Identify which cell holds the provided text, then report its [X, Y] central coordinate. 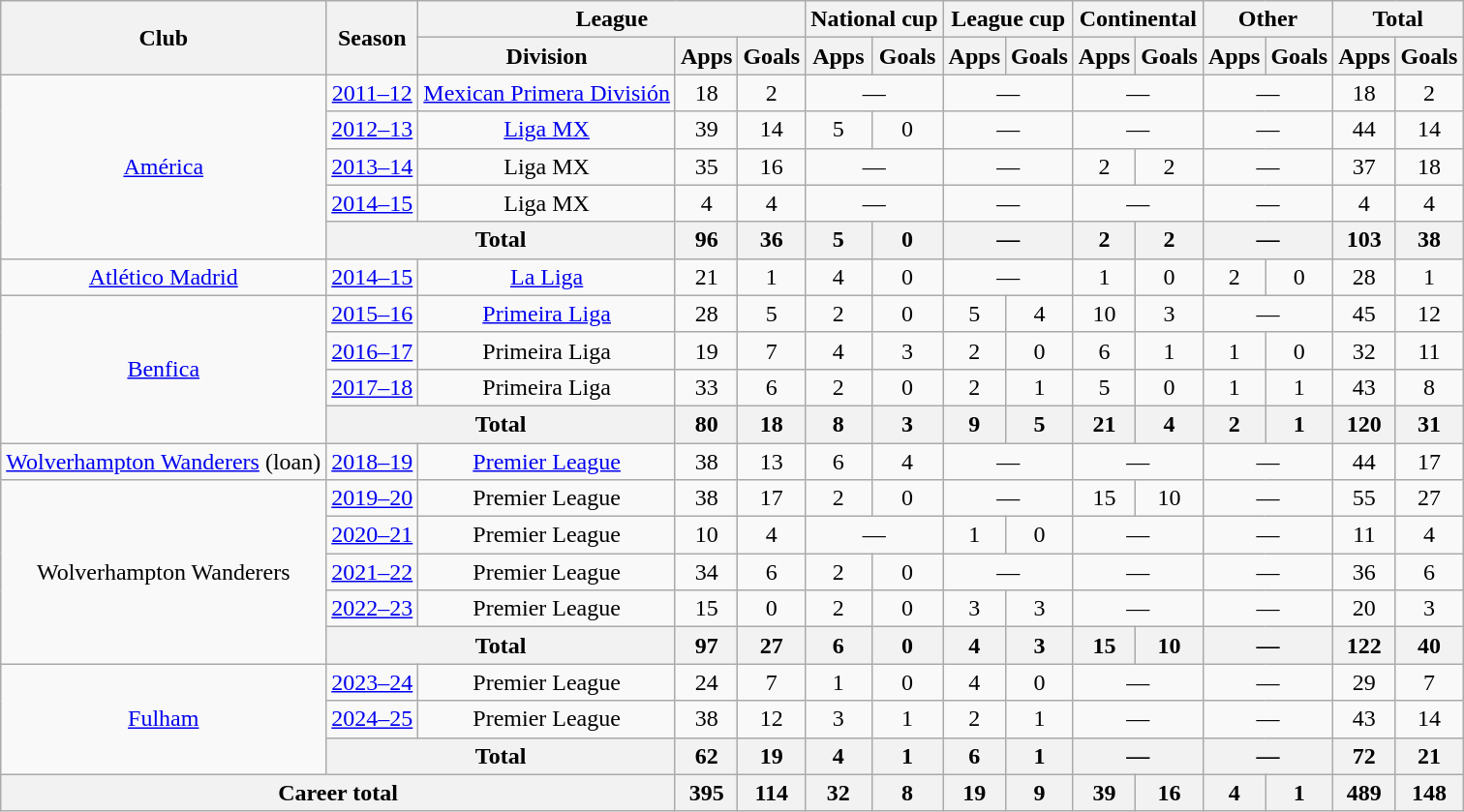
Benfica [164, 369]
2024–25 [372, 719]
La Liga [547, 277]
55 [1364, 498]
League cup [1008, 19]
122 [1364, 646]
National cup [874, 19]
Division [547, 56]
2022–23 [372, 609]
29 [1364, 682]
80 [706, 424]
20 [1364, 609]
103 [1364, 240]
395 [706, 793]
Wolverhampton Wanderers (loan) [164, 462]
Mexican Primera División [547, 93]
72 [1364, 756]
Other [1267, 19]
2019–20 [372, 498]
2013–14 [372, 166]
45 [1364, 314]
2018–19 [372, 462]
América [164, 166]
24 [706, 682]
2017–18 [372, 387]
114 [772, 793]
96 [706, 240]
31 [1429, 424]
40 [1429, 646]
489 [1364, 793]
13 [772, 462]
2011–12 [372, 93]
148 [1429, 793]
37 [1364, 166]
33 [706, 387]
2023–24 [372, 682]
2020–21 [372, 535]
2021–22 [372, 572]
Fulham [164, 719]
120 [1364, 424]
Season [372, 38]
Career total [339, 793]
97 [706, 646]
34 [706, 572]
Wolverhampton Wanderers [164, 572]
League [612, 19]
2015–16 [372, 314]
2012–13 [372, 130]
35 [706, 166]
2016–17 [372, 350]
Atlético Madrid [164, 277]
62 [706, 756]
Club [164, 38]
Continental [1138, 19]
